Find where the given text appears and provide that cell's center as (x, y) coordinate. 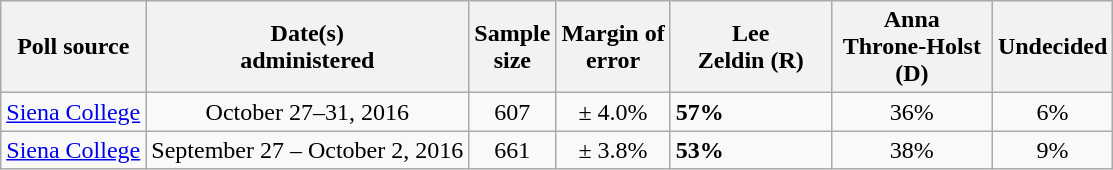
AnnaThrone-Holst (D) (912, 47)
Samplesize (512, 47)
661 (512, 150)
Undecided (1052, 47)
6% (1052, 112)
± 3.8% (613, 150)
Margin oferror (613, 47)
Date(s)administered (308, 47)
38% (912, 150)
± 4.0% (613, 112)
Poll source (74, 47)
October 27–31, 2016 (308, 112)
September 27 – October 2, 2016 (308, 150)
LeeZeldin (R) (750, 47)
9% (1052, 150)
607 (512, 112)
57% (750, 112)
36% (912, 112)
53% (750, 150)
